Find where the given text appears and provide that cell's center as [x, y] coordinate. 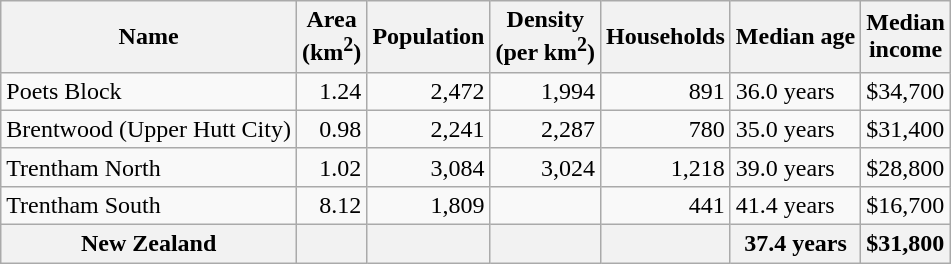
Population [428, 37]
$31,400 [906, 129]
780 [666, 129]
1,994 [546, 91]
8.12 [331, 205]
441 [666, 205]
3,024 [546, 167]
$28,800 [906, 167]
$31,800 [906, 244]
891 [666, 91]
2,472 [428, 91]
37.4 years [795, 244]
3,084 [428, 167]
1.24 [331, 91]
Median age [795, 37]
Density(per km2) [546, 37]
39.0 years [795, 167]
$16,700 [906, 205]
Trentham North [149, 167]
Households [666, 37]
0.98 [331, 129]
$34,700 [906, 91]
1,218 [666, 167]
Trentham South [149, 205]
36.0 years [795, 91]
1.02 [331, 167]
Name [149, 37]
Brentwood (Upper Hutt City) [149, 129]
Medianincome [906, 37]
2,241 [428, 129]
35.0 years [795, 129]
Poets Block [149, 91]
1,809 [428, 205]
New Zealand [149, 244]
2,287 [546, 129]
41.4 years [795, 205]
Area(km2) [331, 37]
